Locate the cell with the specified text and output its (x, y) center coordinate. 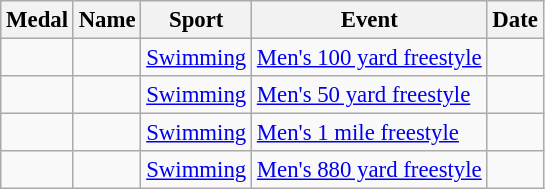
Men's 50 yard freestyle (370, 95)
Date (515, 20)
Men's 100 yard freestyle (370, 58)
Men's 880 yard freestyle (370, 170)
Sport (196, 20)
Event (370, 20)
Name (107, 20)
Men's 1 mile freestyle (370, 133)
Medal (38, 20)
